Search for the cell housing the specified text and yield its [X, Y] center coordinate. 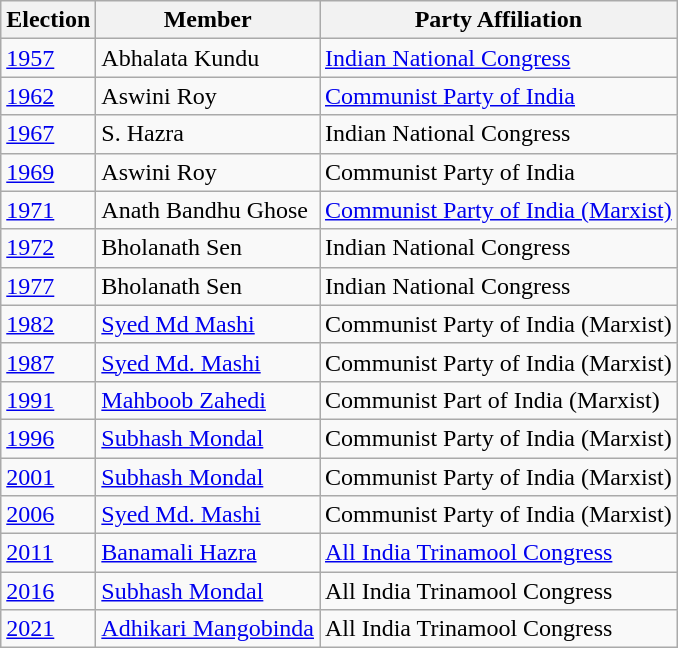
2006 [48, 515]
1957 [48, 58]
Member [208, 20]
1972 [48, 248]
Banamali Hazra [208, 553]
1969 [48, 172]
2011 [48, 553]
Party Affiliation [499, 20]
1962 [48, 96]
S. Hazra [208, 134]
Abhalata Kundu [208, 58]
1996 [48, 438]
1991 [48, 400]
2001 [48, 477]
1987 [48, 362]
Communist Part of India (Marxist) [499, 400]
2016 [48, 591]
Election [48, 20]
1967 [48, 134]
1982 [48, 324]
2021 [48, 629]
Adhikari Mangobinda [208, 629]
Mahboob Zahedi [208, 400]
Syed Md Mashi [208, 324]
Anath Bandhu Ghose [208, 210]
1971 [48, 210]
1977 [48, 286]
